Search for the cell housing the specified text and yield its [x, y] center coordinate. 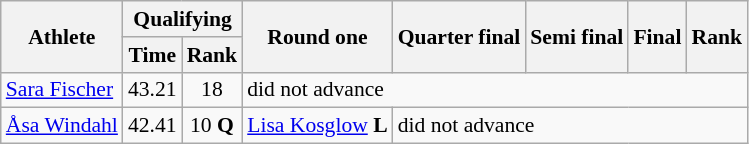
Final [657, 36]
Athlete [62, 36]
Åsa Windahl [62, 126]
Semi final [576, 36]
Round one [317, 36]
Sara Fischer [62, 90]
42.41 [152, 126]
10 Q [212, 126]
Time [152, 55]
Lisa Kosglow L [317, 126]
43.21 [152, 90]
Qualifying [182, 19]
Quarter final [460, 36]
18 [212, 90]
